Scan for the cell matching the given text and deliver its (x, y) coordinate at center. 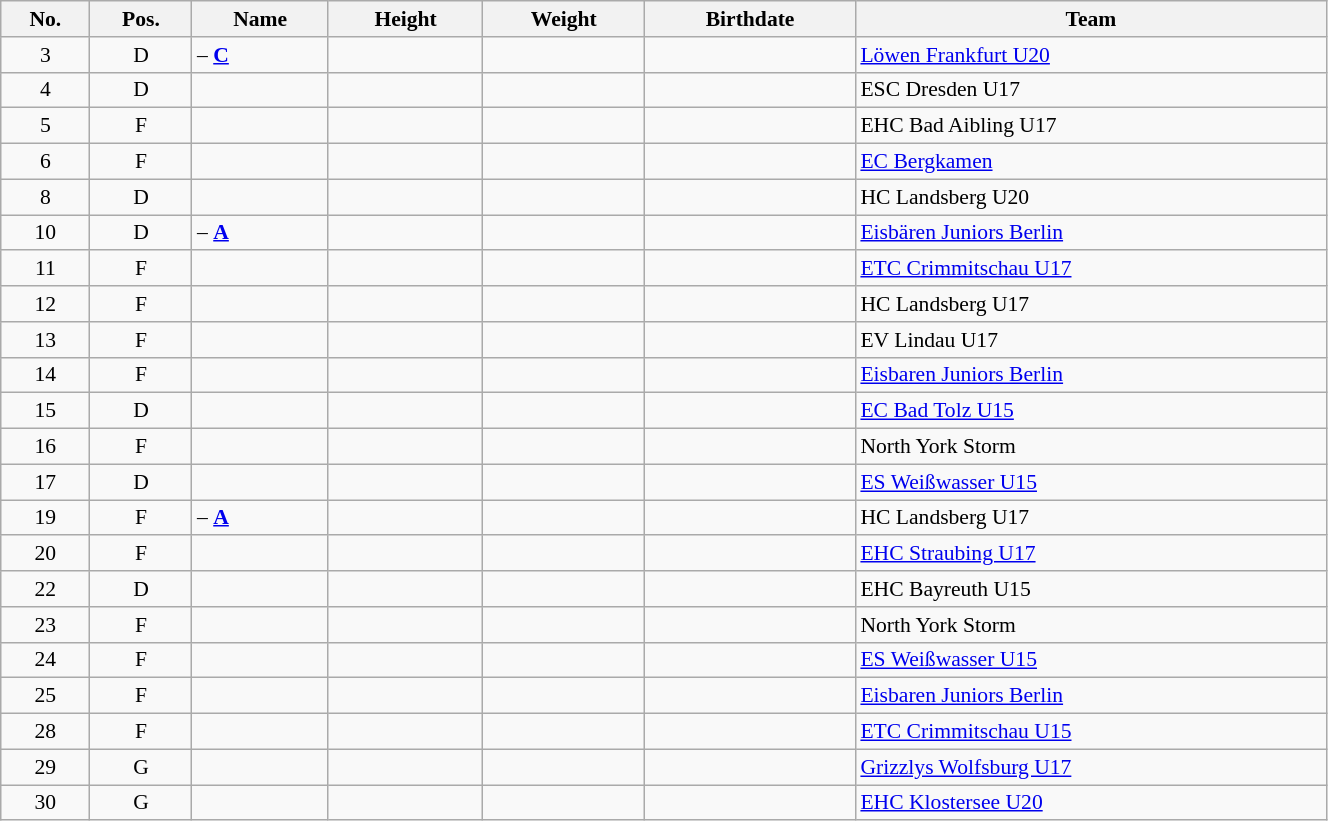
EHC Klostersee U20 (1090, 803)
ETC Crimmitschau U17 (1090, 269)
EC Bergkamen (1090, 162)
Height (405, 19)
10 (46, 233)
17 (46, 482)
HC Landsberg U20 (1090, 197)
14 (46, 375)
5 (46, 126)
EHC Bayreuth U15 (1090, 589)
EC Bad Tolz U15 (1090, 411)
Grizzlys Wolfsburg U17 (1090, 767)
ETC Crimmitschau U15 (1090, 732)
Löwen Frankfurt U20 (1090, 55)
28 (46, 732)
23 (46, 625)
4 (46, 90)
20 (46, 554)
25 (46, 696)
– C (260, 55)
No. (46, 19)
EHC Straubing U17 (1090, 554)
30 (46, 803)
19 (46, 518)
Eisbären Juniors Berlin (1090, 233)
EHC Bad Aibling U17 (1090, 126)
15 (46, 411)
EV Lindau U17 (1090, 340)
6 (46, 162)
ESC Dresden U17 (1090, 90)
24 (46, 660)
29 (46, 767)
Name (260, 19)
12 (46, 304)
Pos. (141, 19)
8 (46, 197)
13 (46, 340)
11 (46, 269)
22 (46, 589)
3 (46, 55)
Team (1090, 19)
Weight (564, 19)
16 (46, 447)
Birthdate (750, 19)
